Find where the given text appears and provide that cell's center as [X, Y] coordinate. 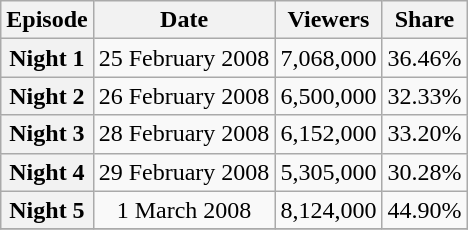
Night 5 [47, 210]
33.20% [424, 134]
Date [184, 20]
44.90% [424, 210]
Night 2 [47, 96]
36.46% [424, 58]
28 February 2008 [184, 134]
8,124,000 [328, 210]
Episode [47, 20]
29 February 2008 [184, 172]
6,500,000 [328, 96]
Night 3 [47, 134]
1 March 2008 [184, 210]
Night 4 [47, 172]
25 February 2008 [184, 58]
Viewers [328, 20]
30.28% [424, 172]
Night 1 [47, 58]
26 February 2008 [184, 96]
6,152,000 [328, 134]
32.33% [424, 96]
Share [424, 20]
5,305,000 [328, 172]
7,068,000 [328, 58]
